Determine the (X, Y) coordinate at the center of the cell enclosing the given text.  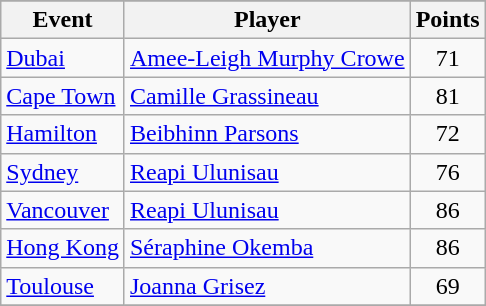
Hong Kong (63, 248)
76 (448, 172)
81 (448, 96)
72 (448, 134)
Points (448, 20)
Hamilton (63, 134)
Camille Grassineau (267, 96)
Beibhinn Parsons (267, 134)
Sydney (63, 172)
Dubai (63, 58)
Joanna Grisez (267, 286)
Player (267, 20)
71 (448, 58)
Vancouver (63, 210)
Séraphine Okemba (267, 248)
Amee-Leigh Murphy Crowe (267, 58)
69 (448, 286)
Cape Town (63, 96)
Event (63, 20)
Toulouse (63, 286)
